Provide the (X, Y) coordinate of the cell's center where the given text is located.  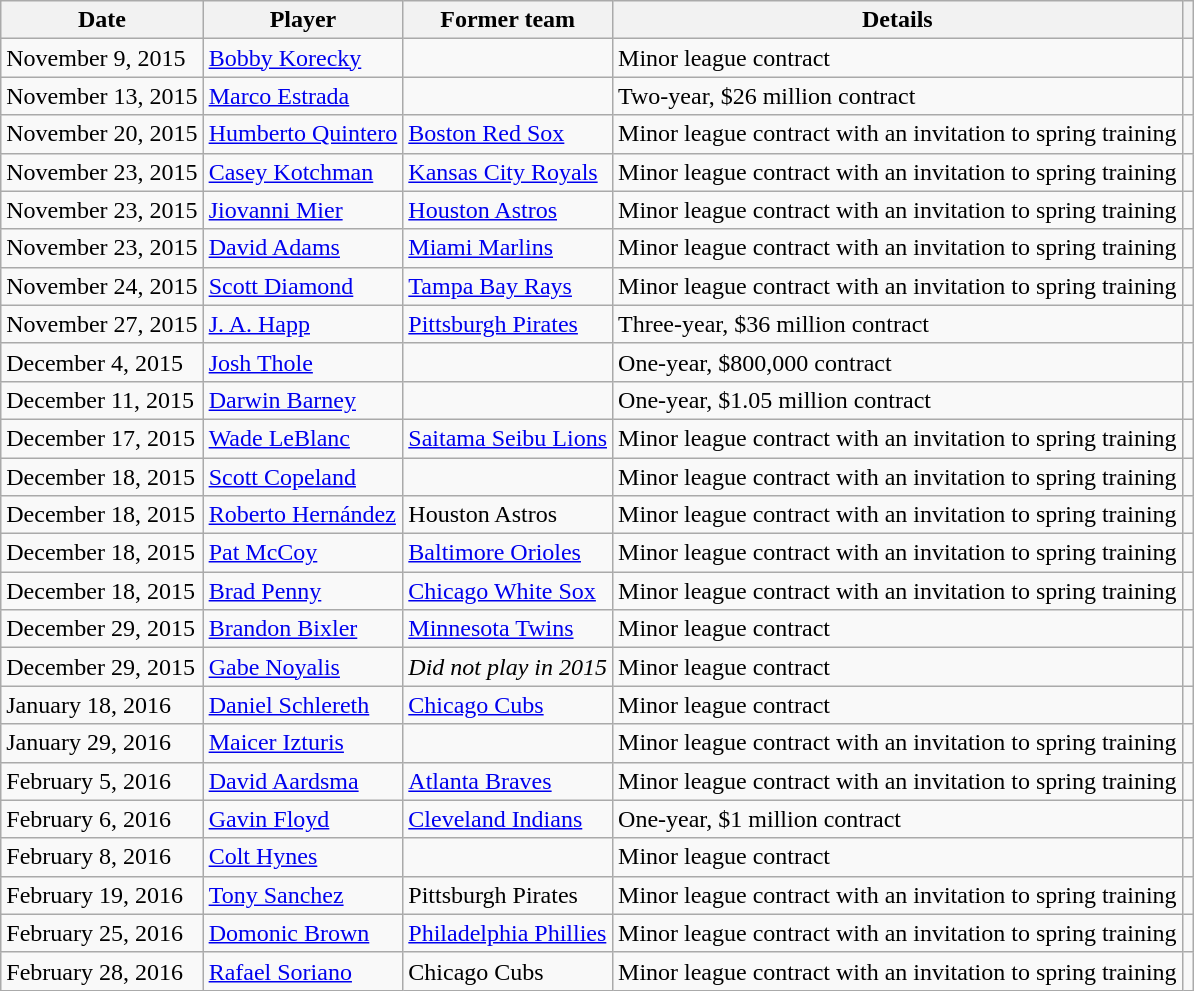
Details (898, 20)
Chicago White Sox (508, 591)
Jiovanni Mier (303, 210)
Tony Sanchez (303, 895)
February 28, 2016 (102, 971)
Gabe Noyalis (303, 667)
Date (102, 20)
Brad Penny (303, 591)
Cleveland Indians (508, 819)
Domonic Brown (303, 933)
Josh Thole (303, 362)
February 5, 2016 (102, 781)
Tampa Bay Rays (508, 286)
Wade LeBlanc (303, 438)
David Adams (303, 248)
November 9, 2015 (102, 58)
December 4, 2015 (102, 362)
Scott Diamond (303, 286)
November 27, 2015 (102, 324)
Philadelphia Phillies (508, 933)
Casey Kotchman (303, 172)
David Aardsma (303, 781)
Brandon Bixler (303, 629)
Boston Red Sox (508, 134)
December 11, 2015 (102, 400)
Two-year, $26 million contract (898, 96)
February 8, 2016 (102, 857)
Gavin Floyd (303, 819)
Maicer Izturis (303, 743)
Did not play in 2015 (508, 667)
November 20, 2015 (102, 134)
Roberto Hernández (303, 515)
Former team (508, 20)
February 6, 2016 (102, 819)
Scott Copeland (303, 477)
December 17, 2015 (102, 438)
Colt Hynes (303, 857)
Saitama Seibu Lions (508, 438)
January 18, 2016 (102, 705)
February 25, 2016 (102, 933)
J. A. Happ (303, 324)
Bobby Korecky (303, 58)
Atlanta Braves (508, 781)
Darwin Barney (303, 400)
Pat McCoy (303, 553)
One-year, $800,000 contract (898, 362)
Daniel Schlereth (303, 705)
Minnesota Twins (508, 629)
Player (303, 20)
Kansas City Royals (508, 172)
Three-year, $36 million contract (898, 324)
February 19, 2016 (102, 895)
January 29, 2016 (102, 743)
Baltimore Orioles (508, 553)
One-year, $1.05 million contract (898, 400)
November 24, 2015 (102, 286)
Marco Estrada (303, 96)
Humberto Quintero (303, 134)
Rafael Soriano (303, 971)
Miami Marlins (508, 248)
One-year, $1 million contract (898, 819)
November 13, 2015 (102, 96)
